Return the (X, Y) coordinate for the center point of the cell that contains the specified text.  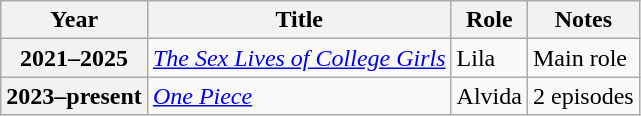
2021–2025 (74, 58)
Alvida (489, 96)
Title (299, 20)
One Piece (299, 96)
2023–present (74, 96)
Year (74, 20)
Notes (583, 20)
2 episodes (583, 96)
The Sex Lives of College Girls (299, 58)
Role (489, 20)
Lila (489, 58)
Main role (583, 58)
